Pinpoint the cell where the given text exists, returning its [X, Y] midpoint coordinate. 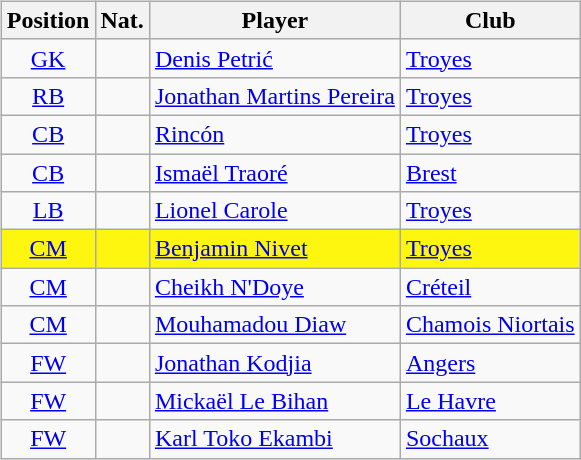
Sochaux [490, 439]
Chamois Niortais [490, 325]
Créteil [490, 287]
Position [48, 20]
Lionel Carole [274, 211]
Rincón [274, 134]
RB [48, 96]
Benjamin Nivet [274, 249]
GK [48, 58]
Mouhamadou Diaw [274, 325]
Karl Toko Ekambi [274, 439]
Le Havre [490, 401]
Jonathan Martins Pereira [274, 96]
Mickaël Le Bihan [274, 401]
Nat. [122, 20]
Cheikh N'Doye [274, 287]
Ismaël Traoré [274, 173]
Angers [490, 363]
Denis Petrić [274, 58]
Player [274, 20]
Club [490, 20]
Brest [490, 173]
Jonathan Kodjia [274, 363]
LB [48, 211]
